Detect which cell encompasses the target text, then output its [x, y] center coordinate. 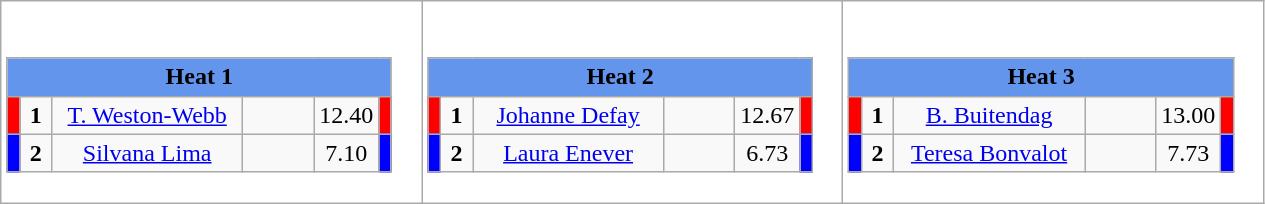
Teresa Bonvalot [990, 153]
Johanne Defay [568, 115]
6.73 [768, 153]
7.10 [346, 153]
12.67 [768, 115]
Heat 1 [199, 77]
Silvana Lima [148, 153]
T. Weston-Webb [148, 115]
7.73 [1188, 153]
13.00 [1188, 115]
Heat 3 1 B. Buitendag 13.00 2 Teresa Bonvalot 7.73 [1054, 102]
Laura Enever [568, 153]
Heat 2 1 Johanne Defay 12.67 2 Laura Enever 6.73 [632, 102]
B. Buitendag [990, 115]
Heat 1 1 T. Weston-Webb 12.40 2 Silvana Lima 7.10 [212, 102]
Heat 3 [1041, 77]
Heat 2 [620, 77]
12.40 [346, 115]
